Provide the [X, Y] coordinate of the cell's center where the given text is located.  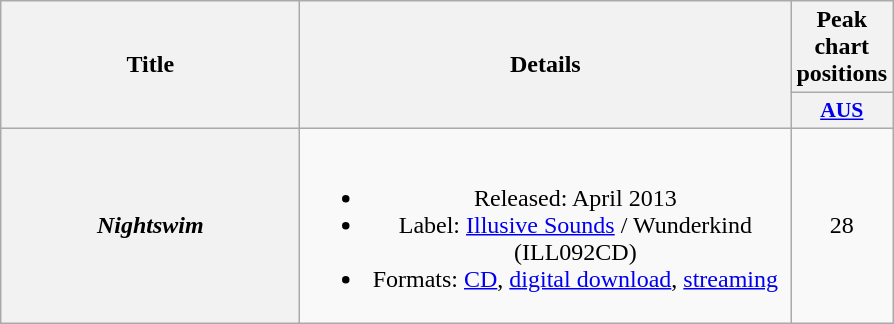
Peak chart positions [842, 47]
Nightswim [150, 225]
Details [546, 65]
28 [842, 225]
Released: April 2013Label: Illusive Sounds / Wunderkind (ILL092CD)Formats: CD, digital download, streaming [546, 225]
AUS [842, 111]
Title [150, 65]
